Output the (x, y) coordinate of the center of the cell containing the given text.  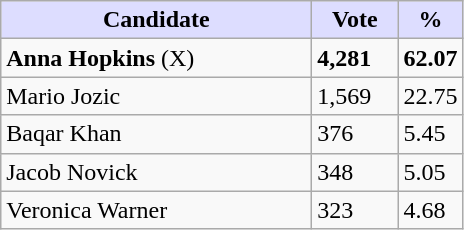
5.05 (430, 172)
5.45 (430, 134)
Veronica Warner (156, 210)
62.07 (430, 58)
22.75 (430, 96)
1,569 (355, 96)
Baqar Khan (156, 134)
323 (355, 210)
4,281 (355, 58)
348 (355, 172)
Jacob Novick (156, 172)
376 (355, 134)
Vote (355, 20)
% (430, 20)
Candidate (156, 20)
4.68 (430, 210)
Anna Hopkins (X) (156, 58)
Mario Jozic (156, 96)
